Identify which cell holds the provided text, then report its (X, Y) central coordinate. 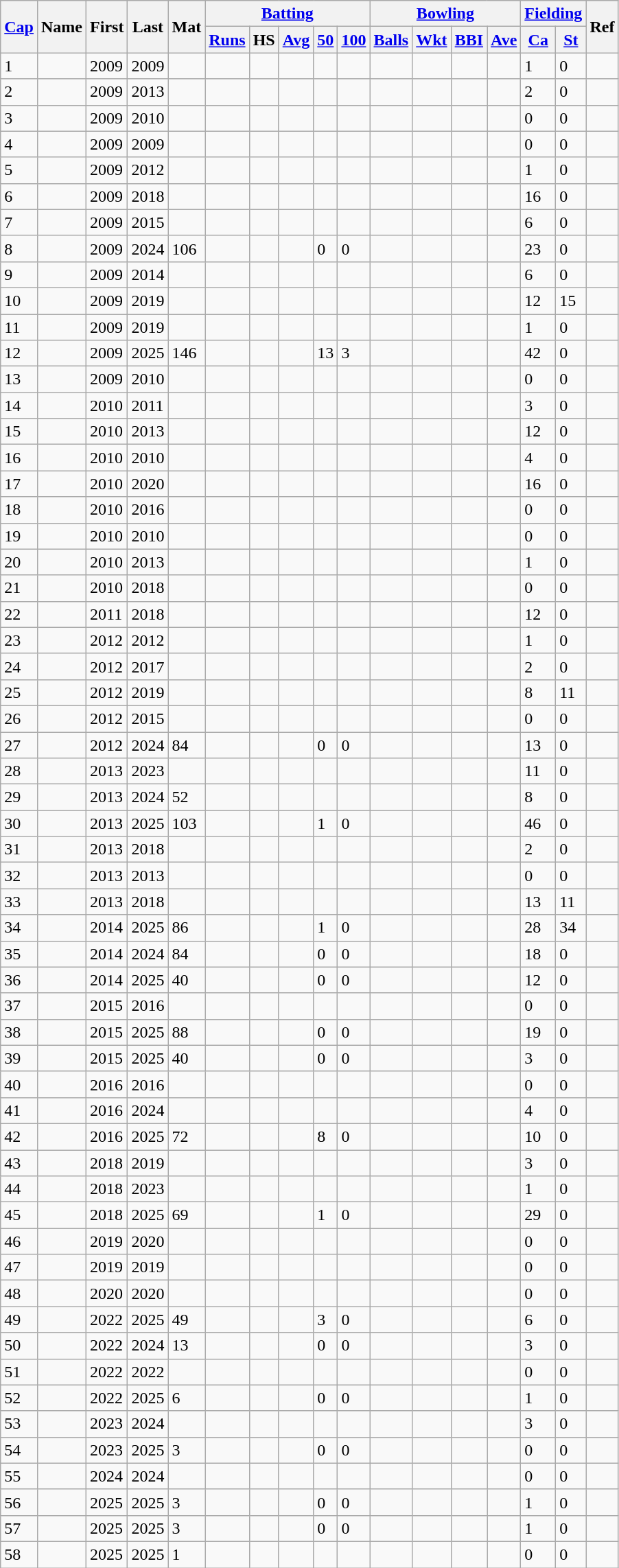
Mat (187, 27)
Ca (538, 40)
31 (19, 850)
72 (187, 1136)
100 (354, 40)
2017 (148, 666)
39 (19, 1058)
36 (19, 980)
14 (19, 406)
53 (19, 1424)
BBI (469, 40)
HS (264, 40)
33 (19, 902)
45 (19, 1215)
86 (187, 928)
21 (19, 588)
Last (148, 27)
30 (19, 823)
20 (19, 562)
44 (19, 1189)
56 (19, 1502)
Balls (391, 40)
7 (19, 222)
St (571, 40)
24 (19, 666)
Bowling (445, 14)
First (107, 27)
55 (19, 1476)
41 (19, 1110)
Batting (288, 14)
Name (62, 27)
48 (19, 1294)
37 (19, 1006)
17 (19, 484)
69 (187, 1215)
27 (19, 745)
25 (19, 692)
Runs (227, 40)
Avg (296, 40)
43 (19, 1163)
58 (19, 1554)
5 (19, 170)
Cap (19, 27)
47 (19, 1267)
Fielding (553, 14)
26 (19, 718)
54 (19, 1450)
35 (19, 954)
51 (19, 1372)
9 (19, 274)
Ref (603, 27)
Wkt (432, 40)
32 (19, 876)
88 (187, 1032)
146 (187, 353)
103 (187, 823)
38 (19, 1032)
Ave (504, 40)
57 (19, 1528)
22 (19, 614)
106 (187, 248)
